Identify which cell holds the provided text, then report its [x, y] central coordinate. 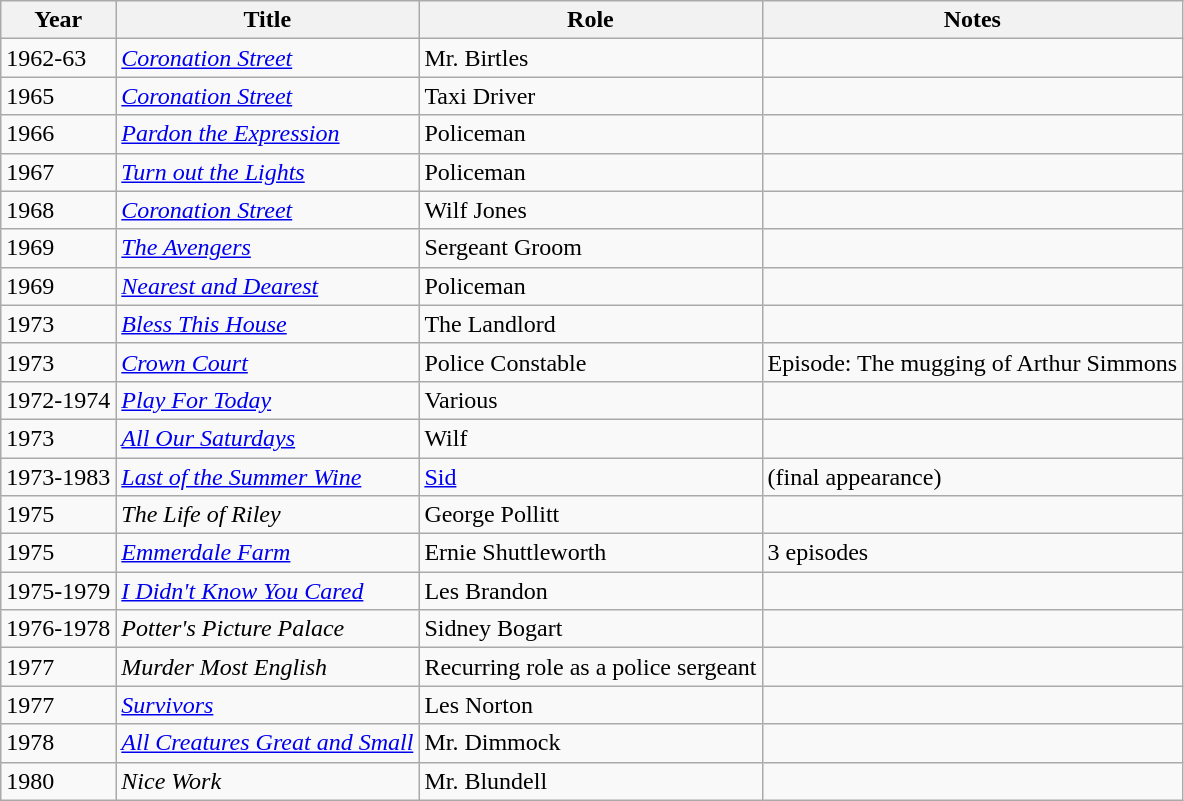
Various [590, 400]
1975-1979 [58, 591]
3 episodes [972, 553]
Mr. Dimmock [590, 743]
1965 [58, 96]
Sidney Bogart [590, 629]
Last of the Summer Wine [268, 477]
Sid [590, 477]
Title [268, 20]
Potter's Picture Palace [268, 629]
1968 [58, 210]
Wilf [590, 438]
Crown Court [268, 362]
1972-1974 [58, 400]
Episode: The mugging of Arthur Simmons [972, 362]
1978 [58, 743]
I Didn't Know You Cared [268, 591]
Les Norton [590, 705]
Murder Most English [268, 667]
Police Constable [590, 362]
Pardon the Expression [268, 134]
Ernie Shuttleworth [590, 553]
Recurring role as a police sergeant [590, 667]
Notes [972, 20]
Taxi Driver [590, 96]
1962-63 [58, 58]
Mr. Blundell [590, 781]
The Life of Riley [268, 515]
The Landlord [590, 324]
Nice Work [268, 781]
The Avengers [268, 248]
Mr. Birtles [590, 58]
Year [58, 20]
Role [590, 20]
All Creatures Great and Small [268, 743]
1976-1978 [58, 629]
Turn out the Lights [268, 172]
Nearest and Dearest [268, 286]
Play For Today [268, 400]
1980 [58, 781]
Sergeant Groom [590, 248]
All Our Saturdays [268, 438]
1966 [58, 134]
Emmerdale Farm [268, 553]
Survivors [268, 705]
1967 [58, 172]
Wilf Jones [590, 210]
Bless This House [268, 324]
Les Brandon [590, 591]
1973-1983 [58, 477]
(final appearance) [972, 477]
George Pollitt [590, 515]
